Identify which cell holds the provided text, then report its (X, Y) central coordinate. 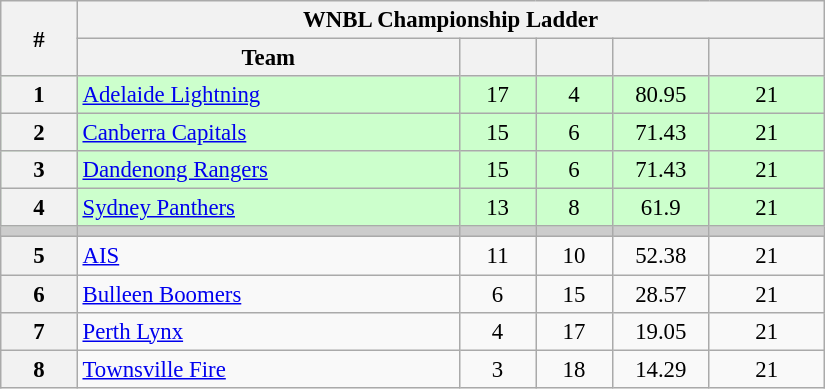
Perth Lynx (268, 331)
13 (497, 208)
10 (574, 256)
14.29 (660, 369)
Townsville Fire (268, 369)
2 (39, 133)
1 (39, 95)
Team (268, 58)
18 (574, 369)
5 (39, 256)
61.9 (660, 208)
11 (497, 256)
19.05 (660, 331)
Adelaide Lightning (268, 95)
Sydney Panthers (268, 208)
Dandenong Rangers (268, 170)
Canberra Capitals (268, 133)
80.95 (660, 95)
AIS (268, 256)
7 (39, 331)
Bulleen Boomers (268, 294)
28.57 (660, 294)
52.38 (660, 256)
# (39, 38)
WNBL Championship Ladder (450, 20)
